Find where the given text appears and provide that cell's center as (X, Y) coordinate. 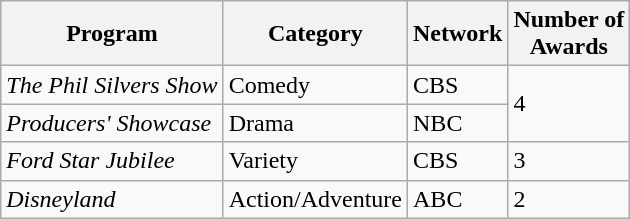
Action/Adventure (315, 199)
4 (569, 104)
Ford Star Jubilee (112, 161)
3 (569, 161)
Category (315, 34)
Variety (315, 161)
The Phil Silvers Show (112, 85)
Producers' Showcase (112, 123)
Program (112, 34)
Network (458, 34)
Comedy (315, 85)
Disneyland (112, 199)
Drama (315, 123)
Number ofAwards (569, 34)
NBC (458, 123)
ABC (458, 199)
2 (569, 199)
